Return the (X, Y) coordinate for the center point of the cell that contains the specified text.  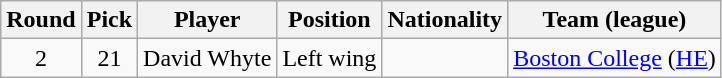
Boston College (HE) (615, 58)
Team (league) (615, 20)
Round (41, 20)
Player (208, 20)
Nationality (445, 20)
Pick (109, 20)
David Whyte (208, 58)
Position (330, 20)
Left wing (330, 58)
21 (109, 58)
2 (41, 58)
